Identify which cell holds the provided text, then report its (X, Y) central coordinate. 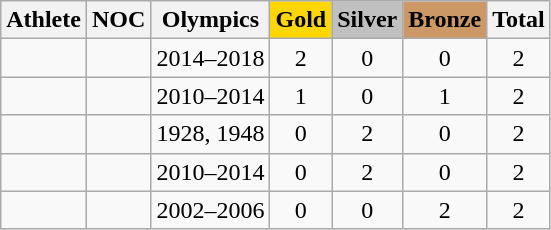
Total (519, 20)
NOC (118, 20)
Silver (368, 20)
Gold (301, 20)
2002–2006 (210, 210)
2014–2018 (210, 58)
Olympics (210, 20)
1928, 1948 (210, 134)
Athlete (44, 20)
Bronze (445, 20)
